For the text-containing cell, return its midpoint in (x, y) coordinate format. 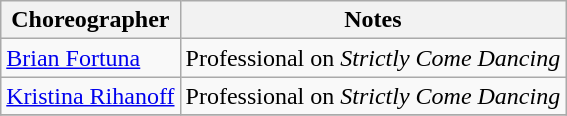
Notes (373, 20)
Choreographer (90, 20)
Kristina Rihanoff (90, 96)
Brian Fortuna (90, 58)
